Output the (X, Y) coordinate of the center of the cell containing the given text.  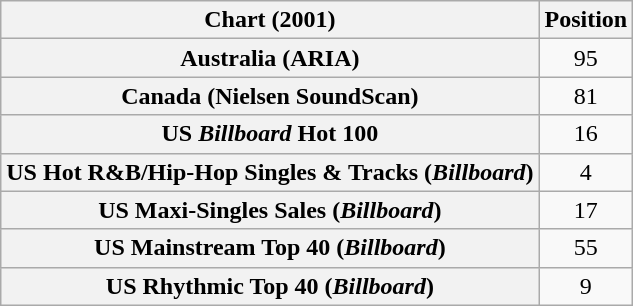
16 (586, 134)
4 (586, 172)
US Rhythmic Top 40 (Billboard) (270, 286)
Canada (Nielsen SoundScan) (270, 96)
17 (586, 210)
US Billboard Hot 100 (270, 134)
US Mainstream Top 40 (Billboard) (270, 248)
US Hot R&B/Hip-Hop Singles & Tracks (Billboard) (270, 172)
81 (586, 96)
Chart (2001) (270, 20)
Position (586, 20)
95 (586, 58)
55 (586, 248)
US Maxi-Singles Sales (Billboard) (270, 210)
9 (586, 286)
Australia (ARIA) (270, 58)
